Scan for the cell matching the given text and deliver its [x, y] coordinate at center. 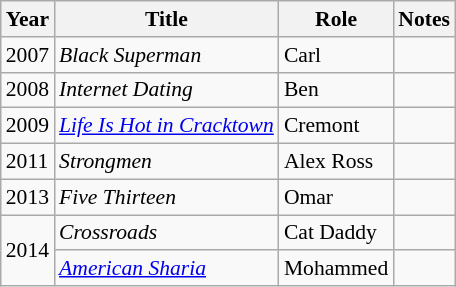
Omar [336, 197]
Year [28, 19]
American Sharia [166, 269]
Crossroads [166, 233]
Role [336, 19]
Notes [424, 19]
Cat Daddy [336, 233]
Cremont [336, 126]
2008 [28, 90]
Strongmen [166, 162]
2009 [28, 126]
Internet Dating [166, 90]
2011 [28, 162]
Life Is Hot in Cracktown [166, 126]
Alex Ross [336, 162]
Carl [336, 55]
Black Superman [166, 55]
2013 [28, 197]
Ben [336, 90]
Title [166, 19]
Five Thirteen [166, 197]
2007 [28, 55]
Mohammed [336, 269]
2014 [28, 250]
